Detect which cell encompasses the target text, then output its [X, Y] center coordinate. 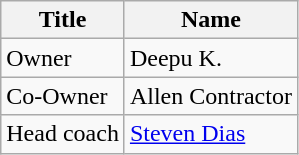
Owner [63, 58]
Name [210, 20]
Steven Dias [210, 134]
Allen Contractor [210, 96]
Deepu K. [210, 58]
Title [63, 20]
Co-Owner [63, 96]
Head coach [63, 134]
